Scan for the cell matching the given text and deliver its (X, Y) coordinate at center. 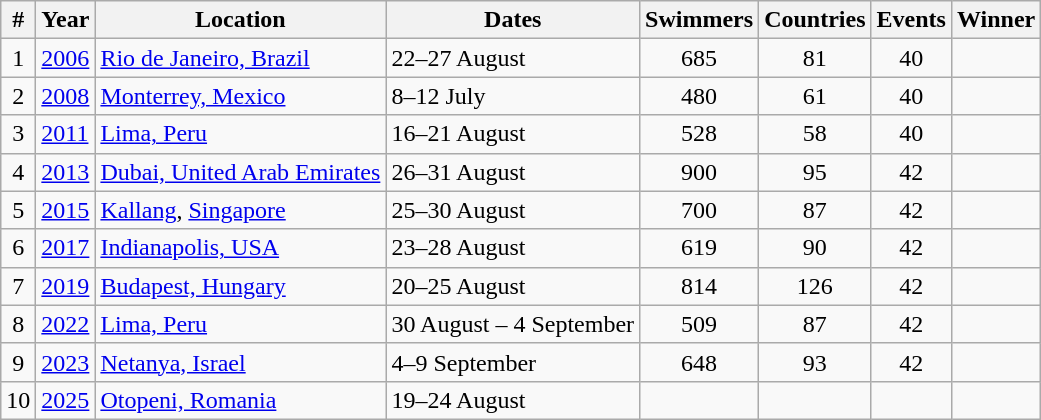
26–31 August (513, 172)
480 (700, 96)
Countries (815, 20)
Winner (996, 20)
9 (18, 362)
90 (815, 248)
2015 (66, 210)
Events (911, 20)
10 (18, 400)
58 (815, 134)
1 (18, 58)
619 (700, 248)
685 (700, 58)
2022 (66, 324)
4–9 September (513, 362)
Monterrey, Mexico (240, 96)
648 (700, 362)
8 (18, 324)
8–12 July (513, 96)
20–25 August (513, 286)
Rio de Janeiro, Brazil (240, 58)
Year (66, 20)
528 (700, 134)
900 (700, 172)
93 (815, 362)
23–28 August (513, 248)
25–30 August (513, 210)
Budapest, Hungary (240, 286)
# (18, 20)
2019 (66, 286)
81 (815, 58)
Otopeni, Romania (240, 400)
61 (815, 96)
4 (18, 172)
2 (18, 96)
Kallang, Singapore (240, 210)
7 (18, 286)
Netanya, Israel (240, 362)
Swimmers (700, 20)
2023 (66, 362)
Dates (513, 20)
Dubai, United Arab Emirates (240, 172)
30 August – 4 September (513, 324)
16–21 August (513, 134)
509 (700, 324)
3 (18, 134)
700 (700, 210)
2013 (66, 172)
22–27 August (513, 58)
2008 (66, 96)
6 (18, 248)
2006 (66, 58)
Location (240, 20)
95 (815, 172)
2025 (66, 400)
5 (18, 210)
814 (700, 286)
19–24 August (513, 400)
2011 (66, 134)
Indianapolis, USA (240, 248)
2017 (66, 248)
126 (815, 286)
